Extract the [x, y] coordinate from the center of the cell holding the provided text.  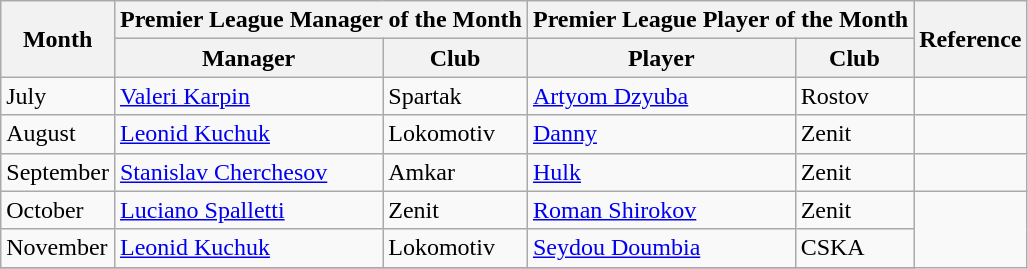
November [58, 248]
Seydou Doumbia [661, 248]
Roman Shirokov [661, 210]
Rostov [854, 96]
Premier League Manager of the Month [320, 20]
Danny [661, 134]
Player [661, 58]
October [58, 210]
Luciano Spalletti [248, 210]
Valeri Karpin [248, 96]
Reference [970, 39]
Amkar [456, 172]
Spartak [456, 96]
Premier League Player of the Month [720, 20]
Hulk [661, 172]
September [58, 172]
Manager [248, 58]
August [58, 134]
CSKA [854, 248]
July [58, 96]
Artyom Dzyuba [661, 96]
Stanislav Cherchesov [248, 172]
Month [58, 39]
